Pinpoint the cell where the given text exists, returning its [X, Y] midpoint coordinate. 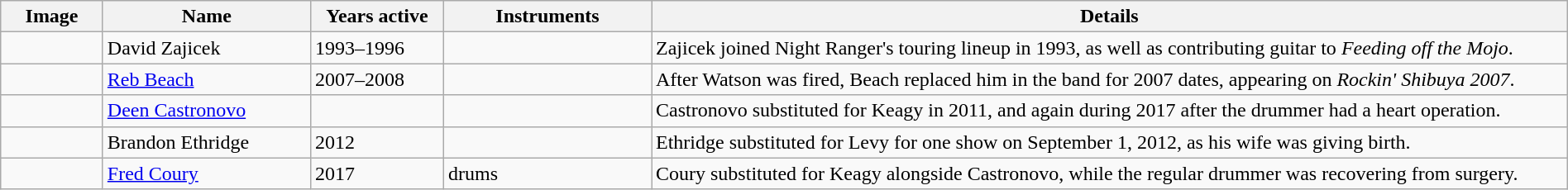
After Watson was fired, Beach replaced him in the band for 2007 dates, appearing on Rockin' Shibuya 2007. [1110, 79]
Fred Coury [207, 173]
David Zajicek [207, 48]
Name [207, 17]
Details [1110, 17]
drums [547, 173]
Deen Castronovo [207, 111]
Instruments [547, 17]
Years active [377, 17]
Castronovo substituted for Keagy in 2011, and again during 2017 after the drummer had a heart operation. [1110, 111]
Image [52, 17]
1993–1996 [377, 48]
Coury substituted for Keagy alongside Castronovo, while the regular drummer was recovering from surgery. [1110, 173]
2007–2008 [377, 79]
Reb Beach [207, 79]
Brandon Ethridge [207, 142]
2017 [377, 173]
Zajicek joined Night Ranger's touring lineup in 1993, as well as contributing guitar to Feeding off the Mojo. [1110, 48]
2012 [377, 142]
Ethridge substituted for Levy for one show on September 1, 2012, as his wife was giving birth. [1110, 142]
